Locate the cell with the specified text and output its (X, Y) center coordinate. 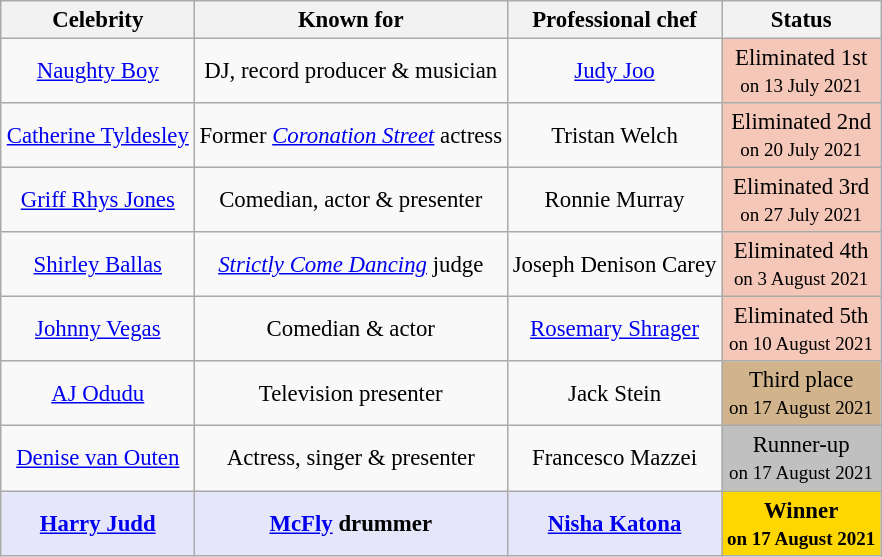
Celebrity (98, 20)
Eliminated 4thon 3 August 2021 (802, 264)
Johnny Vegas (98, 330)
Eliminated 5thon 10 August 2021 (802, 330)
McFly drummer (350, 522)
Griff Rhys Jones (98, 200)
Actress, singer & presenter (350, 458)
Known for (350, 20)
Catherine Tyldesley (98, 136)
Former Coronation Street actress (350, 136)
AJ Odudu (98, 394)
Professional chef (614, 20)
Third placeon 17 August 2021 (802, 394)
Rosemary Shrager (614, 330)
Ronnie Murray (614, 200)
Strictly Come Dancing judge (350, 264)
Tristan Welch (614, 136)
Eliminated 2ndon 20 July 2021 (802, 136)
Joseph Denison Carey (614, 264)
Winneron 17 August 2021 (802, 522)
Naughty Boy (98, 70)
Denise van Outen (98, 458)
Judy Joo (614, 70)
Francesco Mazzei (614, 458)
Harry Judd (98, 522)
Eliminated 3rdon 27 July 2021 (802, 200)
Jack Stein (614, 394)
DJ, record producer & musician (350, 70)
Status (802, 20)
Comedian, actor & presenter (350, 200)
Comedian & actor (350, 330)
Runner-upon 17 August 2021 (802, 458)
Eliminated 1ston 13 July 2021 (802, 70)
Nisha Katona (614, 522)
Shirley Ballas (98, 264)
Television presenter (350, 394)
